Determine the (x, y) coordinate at the center of the cell enclosing the given text.  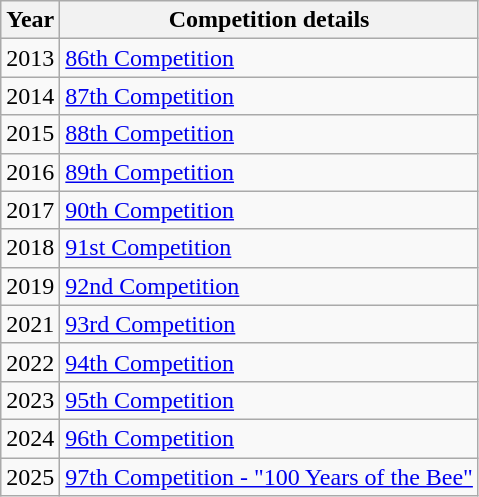
2024 (30, 438)
88th Competition (270, 134)
90th Competition (270, 210)
2018 (30, 248)
89th Competition (270, 172)
Competition details (270, 20)
2023 (30, 400)
2019 (30, 286)
91st Competition (270, 248)
2021 (30, 324)
2015 (30, 134)
2013 (30, 58)
92nd Competition (270, 286)
93rd Competition (270, 324)
97th Competition - "100 Years of the Bee" (270, 477)
94th Competition (270, 362)
96th Competition (270, 438)
86th Competition (270, 58)
2014 (30, 96)
95th Competition (270, 400)
Year (30, 20)
2025 (30, 477)
2017 (30, 210)
2022 (30, 362)
87th Competition (270, 96)
2016 (30, 172)
